Pinpoint the cell where the given text exists, returning its [X, Y] midpoint coordinate. 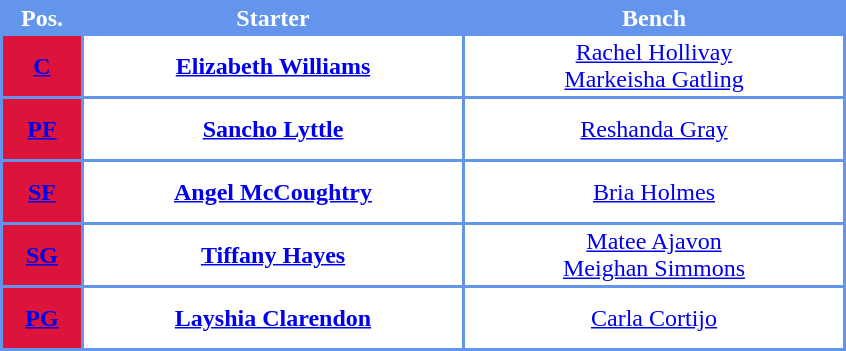
SF [42, 192]
C [42, 66]
Starter [273, 18]
Matee AjavonMeighan Simmons [654, 255]
Sancho Lyttle [273, 129]
Layshia Clarendon [273, 318]
Bria Holmes [654, 192]
SG [42, 255]
Angel McCoughtry [273, 192]
Pos. [42, 18]
Reshanda Gray [654, 129]
Carla Cortijo [654, 318]
Tiffany Hayes [273, 255]
PG [42, 318]
Elizabeth Williams [273, 66]
Bench [654, 18]
Rachel HollivayMarkeisha Gatling [654, 66]
PF [42, 129]
